Pinpoint the cell where the given text exists, returning its (x, y) midpoint coordinate. 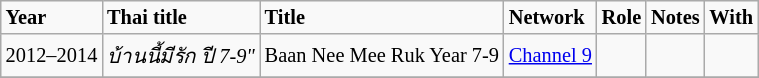
Baan Nee Mee Ruk Year 7-9 (382, 56)
Notes (675, 17)
Year (52, 17)
Network (550, 17)
Channel 9 (550, 56)
2012–2014 (52, 56)
Thai title (181, 17)
Title (382, 17)
With (730, 17)
Role (622, 17)
บ้านนี้มีรัก ปี 7-9" (181, 56)
